Extract the (X, Y) coordinate from the center of the cell holding the provided text.  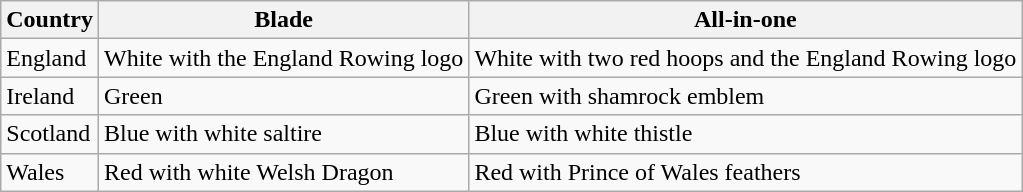
Blue with white saltire (283, 134)
White with two red hoops and the England Rowing logo (746, 58)
Green (283, 96)
Scotland (50, 134)
Green with shamrock emblem (746, 96)
White with the England Rowing logo (283, 58)
England (50, 58)
All-in-one (746, 20)
Blade (283, 20)
Blue with white thistle (746, 134)
Red with Prince of Wales feathers (746, 172)
Wales (50, 172)
Ireland (50, 96)
Country (50, 20)
Red with white Welsh Dragon (283, 172)
